Locate the cell with the specified text and output its [X, Y] center coordinate. 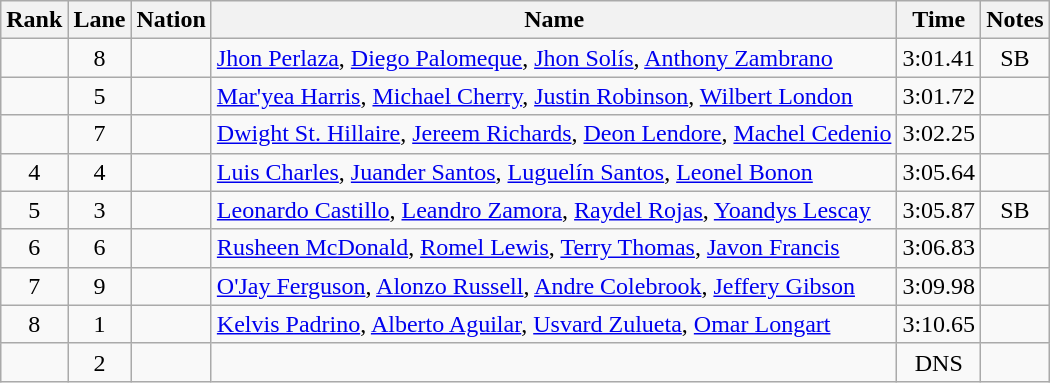
3:09.98 [939, 286]
Leonardo Castillo, Leandro Zamora, Raydel Rojas, Yoandys Lescay [554, 210]
3:02.25 [939, 134]
3 [100, 210]
Nation [171, 20]
Lane [100, 20]
Notes [1015, 20]
Jhon Perlaza, Diego Palomeque, Jhon Solís, Anthony Zambrano [554, 58]
3:01.72 [939, 96]
Mar'yea Harris, Michael Cherry, Justin Robinson, Wilbert London [554, 96]
Name [554, 20]
Time [939, 20]
Kelvis Padrino, Alberto Aguilar, Usvard Zulueta, Omar Longart [554, 324]
DNS [939, 362]
3:06.83 [939, 248]
O'Jay Ferguson, Alonzo Russell, Andre Colebrook, Jeffery Gibson [554, 286]
Dwight St. Hillaire, Jereem Richards, Deon Lendore, Machel Cedenio [554, 134]
3:01.41 [939, 58]
2 [100, 362]
Luis Charles, Juander Santos, Luguelín Santos, Leonel Bonon [554, 172]
9 [100, 286]
3:05.64 [939, 172]
3:05.87 [939, 210]
1 [100, 324]
Rank [34, 20]
3:10.65 [939, 324]
Rusheen McDonald, Romel Lewis, Terry Thomas, Javon Francis [554, 248]
